Provide the [x, y] coordinate of the cell's center where the given text is located.  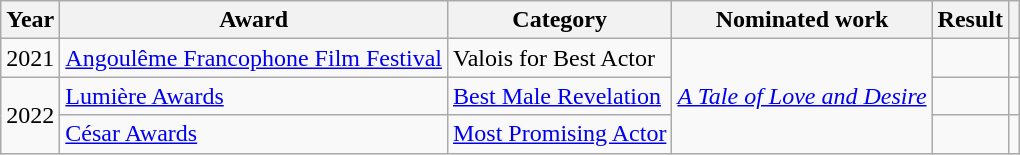
César Awards [254, 134]
Year [30, 20]
Category [559, 20]
Nominated work [802, 20]
Valois for Best Actor [559, 58]
A Tale of Love and Desire [802, 96]
Result [970, 20]
Best Male Revelation [559, 96]
2022 [30, 115]
Most Promising Actor [559, 134]
Lumière Awards [254, 96]
Angoulême Francophone Film Festival [254, 58]
2021 [30, 58]
Award [254, 20]
